Return the [x, y] coordinate for the center point of the cell that contains the specified text.  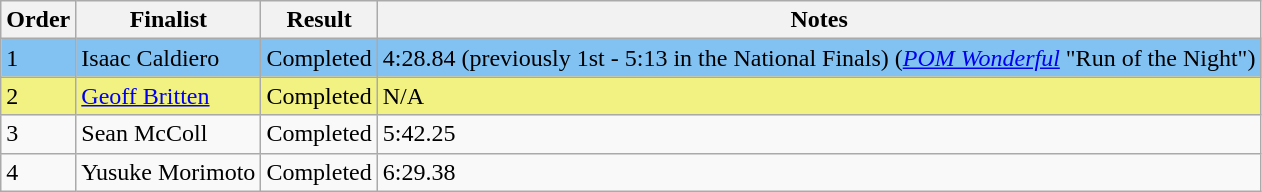
Yusuke Morimoto [168, 172]
2 [38, 96]
Sean McColl [168, 134]
4 [38, 172]
3 [38, 134]
N/A [819, 96]
4:28.84 (previously 1st - 5:13 in the National Finals) (POM Wonderful "Run of the Night") [819, 58]
Geoff Britten [168, 96]
Order [38, 20]
6:29.38 [819, 172]
5:42.25 [819, 134]
Finalist [168, 20]
Result [319, 20]
Isaac Caldiero [168, 58]
Notes [819, 20]
1 [38, 58]
